Find where the given text appears and provide that cell's center as [X, Y] coordinate. 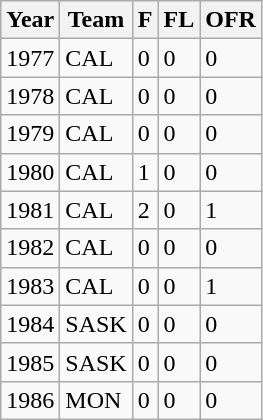
2 [145, 210]
Team [96, 20]
1986 [30, 400]
Year [30, 20]
MON [96, 400]
1977 [30, 58]
1983 [30, 286]
1985 [30, 362]
1978 [30, 96]
1980 [30, 172]
FL [179, 20]
1979 [30, 134]
OFR [231, 20]
1984 [30, 324]
1982 [30, 248]
F [145, 20]
1981 [30, 210]
